Pinpoint the cell where the given text exists, returning its (x, y) midpoint coordinate. 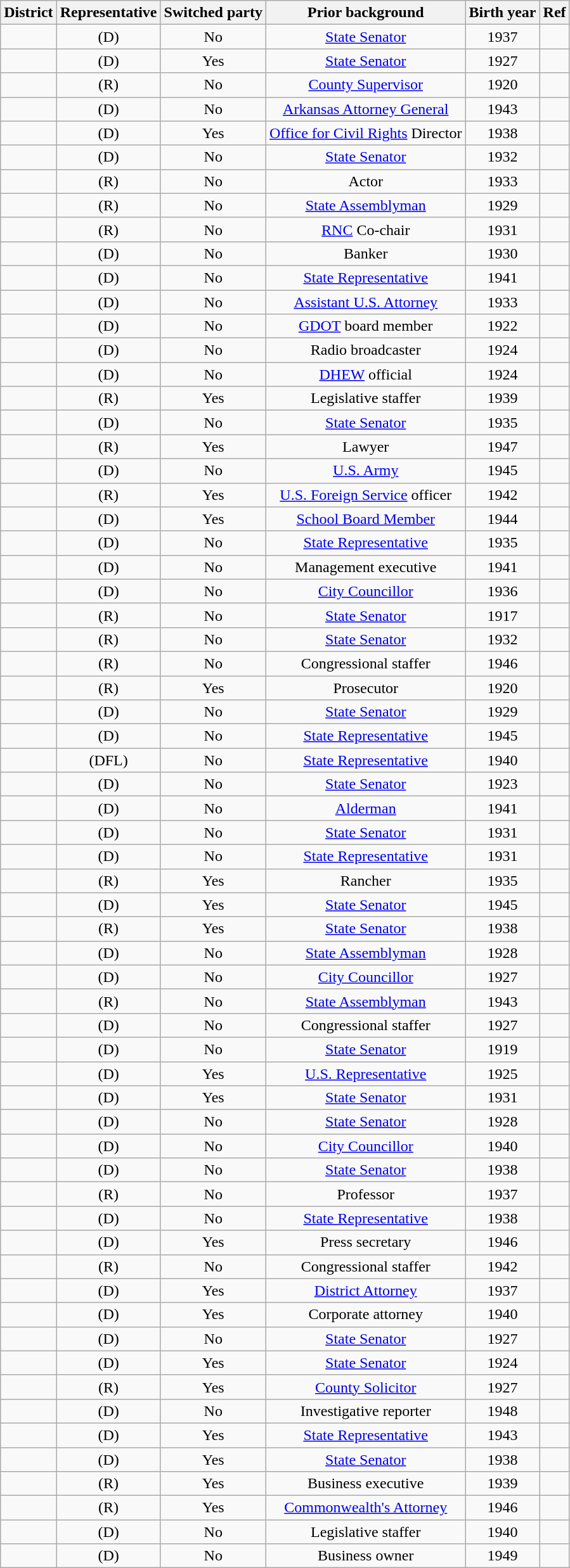
Business executive (365, 1484)
Lawyer (365, 447)
Office for Civil Rights Director (365, 133)
Prosecutor (365, 687)
Business owner (365, 1556)
Representative (108, 13)
Ref (554, 13)
U.S. Representative (365, 1074)
Prior background (365, 13)
Investigative reporter (365, 1411)
RNC Co-chair (365, 229)
1919 (502, 1049)
Birth year (502, 13)
1936 (502, 591)
U.S. Army (365, 471)
Management executive (365, 567)
Rancher (365, 881)
County Supervisor (365, 85)
Radio broadcaster (365, 350)
Assistant U.S. Attorney (365, 302)
Corporate attorney (365, 1315)
Press secretary (365, 1242)
Arkansas Attorney General (365, 109)
County Solicitor (365, 1387)
DHEW official (365, 374)
GDOT board member (365, 326)
Commonwealth's Attorney (365, 1508)
School Board Member (365, 519)
Banker (365, 253)
1922 (502, 326)
1949 (502, 1556)
Professor (365, 1194)
1923 (502, 784)
District (29, 13)
(DFL) (108, 760)
Switched party (213, 13)
U.S. Foreign Service officer (365, 495)
District Attorney (365, 1291)
1948 (502, 1411)
Actor (365, 181)
1944 (502, 519)
Alderman (365, 808)
1947 (502, 447)
1917 (502, 615)
1930 (502, 253)
1925 (502, 1074)
